Find where the given text appears and provide that cell's center as (x, y) coordinate. 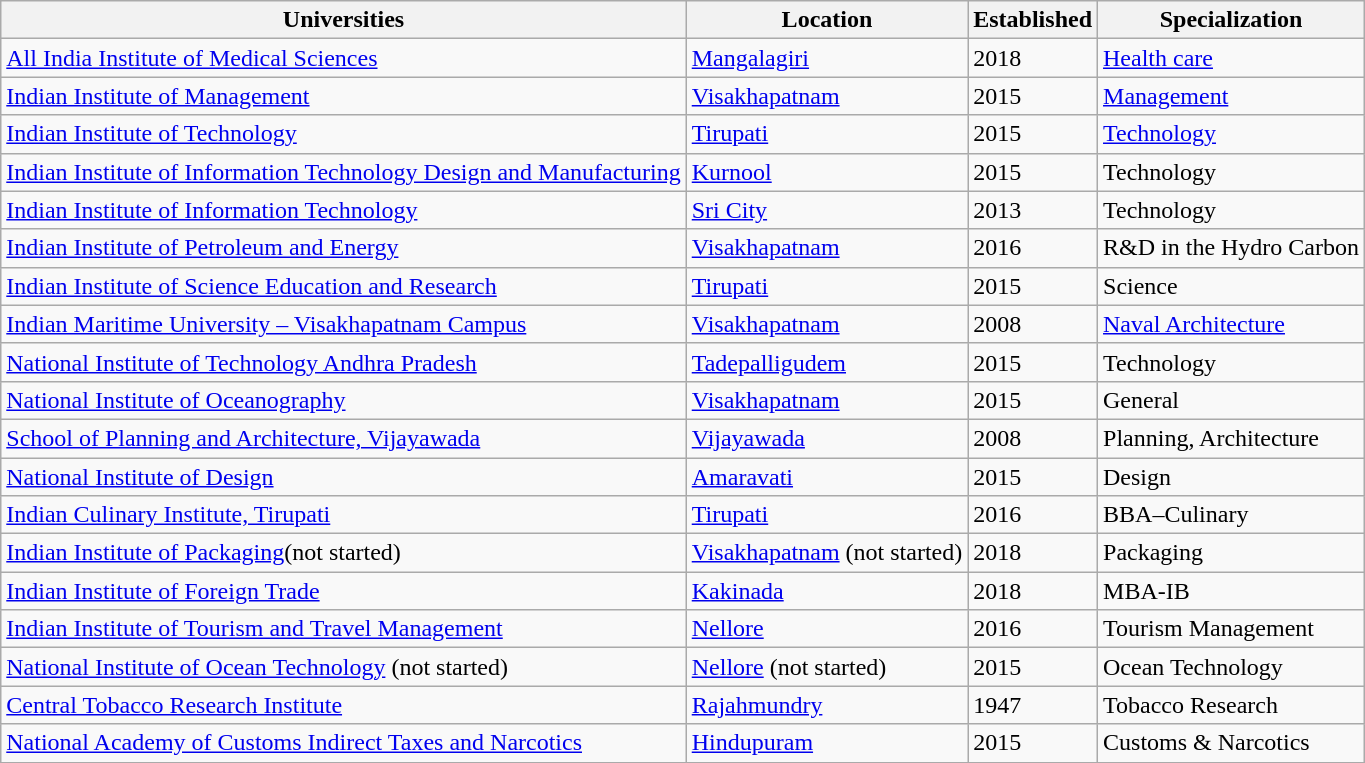
Indian Maritime University – Visakhapatnam Campus (344, 324)
Customs & Narcotics (1232, 743)
Tobacco Research (1232, 705)
Location (827, 20)
Indian Institute of Information Technology (344, 210)
Indian Culinary Institute, Tirupati (344, 515)
R&D in the Hydro Carbon (1232, 248)
Amaravati (827, 477)
Indian Institute of Packaging(not started) (344, 553)
Kakinada (827, 591)
Established (1033, 20)
BBA–Culinary (1232, 515)
National Institute of Design (344, 477)
Visakhapatnam (not started) (827, 553)
Indian Institute of Tourism and Travel Management (344, 629)
Indian Institute of Foreign Trade (344, 591)
Indian Institute of Petroleum and Energy (344, 248)
2013 (1033, 210)
Nellore (not started) (827, 667)
Indian Institute of Science Education and Research (344, 286)
Hindupuram (827, 743)
MBA-IB (1232, 591)
School of Planning and Architecture, Vijayawada (344, 438)
Rajahmundry (827, 705)
Indian Institute of Management (344, 96)
National Institute of Ocean Technology (not started) (344, 667)
Naval Architecture (1232, 324)
Mangalagiri (827, 58)
Kurnool (827, 172)
National Institute of Oceanography (344, 400)
Planning, Architecture (1232, 438)
All India Institute of Medical Sciences (344, 58)
Specialization (1232, 20)
Management (1232, 96)
Ocean Technology (1232, 667)
National Academy of Customs Indirect Taxes and Narcotics (344, 743)
National Institute of Technology Andhra Pradesh (344, 362)
Science (1232, 286)
Tadepalligudem (827, 362)
Indian Institute of Technology (344, 134)
Nellore (827, 629)
Universities (344, 20)
Indian Institute of Information Technology Design and Manufacturing (344, 172)
1947 (1033, 705)
Sri City (827, 210)
Packaging (1232, 553)
Central Tobacco Research Institute (344, 705)
Design (1232, 477)
Tourism Management (1232, 629)
Health care (1232, 58)
Vijayawada (827, 438)
General (1232, 400)
